Output the [X, Y] coordinate of the center of the cell containing the given text.  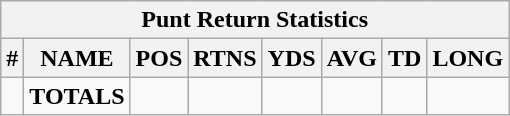
TOTALS [77, 96]
RTNS [225, 58]
NAME [77, 58]
AVG [352, 58]
TD [404, 58]
# [12, 58]
YDS [292, 58]
POS [159, 58]
Punt Return Statistics [255, 20]
LONG [468, 58]
